Return the [X, Y] coordinate for the center point of the cell that contains the specified text.  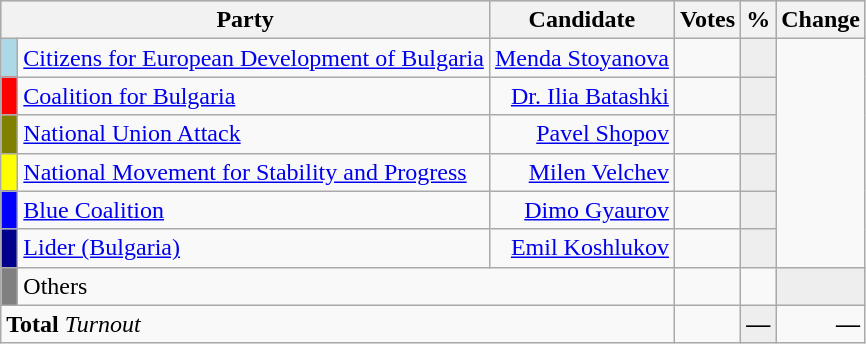
Coalition for Bulgaria [254, 96]
Change [821, 20]
Candidate [582, 20]
Menda Stoyanova [582, 58]
Blue Coalition [254, 210]
National Union Attack [254, 134]
Party [246, 20]
Total Turnout [338, 324]
Votes [707, 20]
Lider (Bulgaria) [254, 248]
National Movement for Stability and Progress [254, 172]
Others [346, 286]
Milen Velchev [582, 172]
Emil Koshlukov [582, 248]
Dimo Gyaurov [582, 210]
Citizens for European Development of Bulgaria [254, 58]
Dr. Ilia Batashki [582, 96]
% [758, 20]
Pavel Shopov [582, 134]
